Determine the (X, Y) coordinate at the center of the cell enclosing the given text.  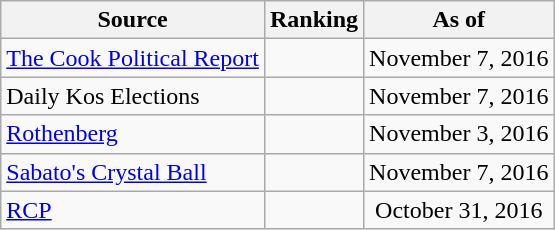
The Cook Political Report (133, 58)
As of (459, 20)
November 3, 2016 (459, 134)
Daily Kos Elections (133, 96)
Sabato's Crystal Ball (133, 172)
Ranking (314, 20)
RCP (133, 210)
Rothenberg (133, 134)
Source (133, 20)
October 31, 2016 (459, 210)
